Search for the cell housing the specified text and yield its (x, y) center coordinate. 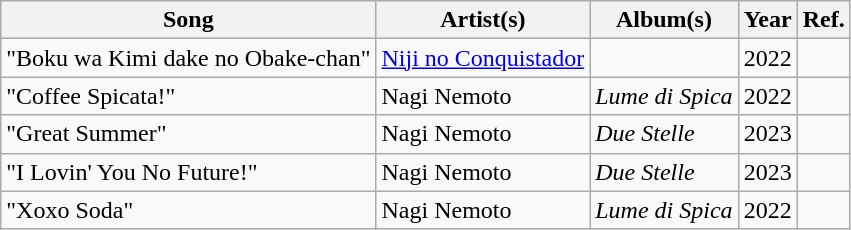
Niji no Conquistador (483, 58)
Song (188, 20)
Artist(s) (483, 20)
"Great Summer" (188, 134)
"Xoxo Soda" (188, 210)
Album(s) (664, 20)
Year (768, 20)
"Coffee Spicata!" (188, 96)
"Boku wa Kimi dake no Obake-chan" (188, 58)
"I Lovin' You No Future!" (188, 172)
Ref. (824, 20)
